Determine the (x, y) coordinate at the center of the cell enclosing the given text.  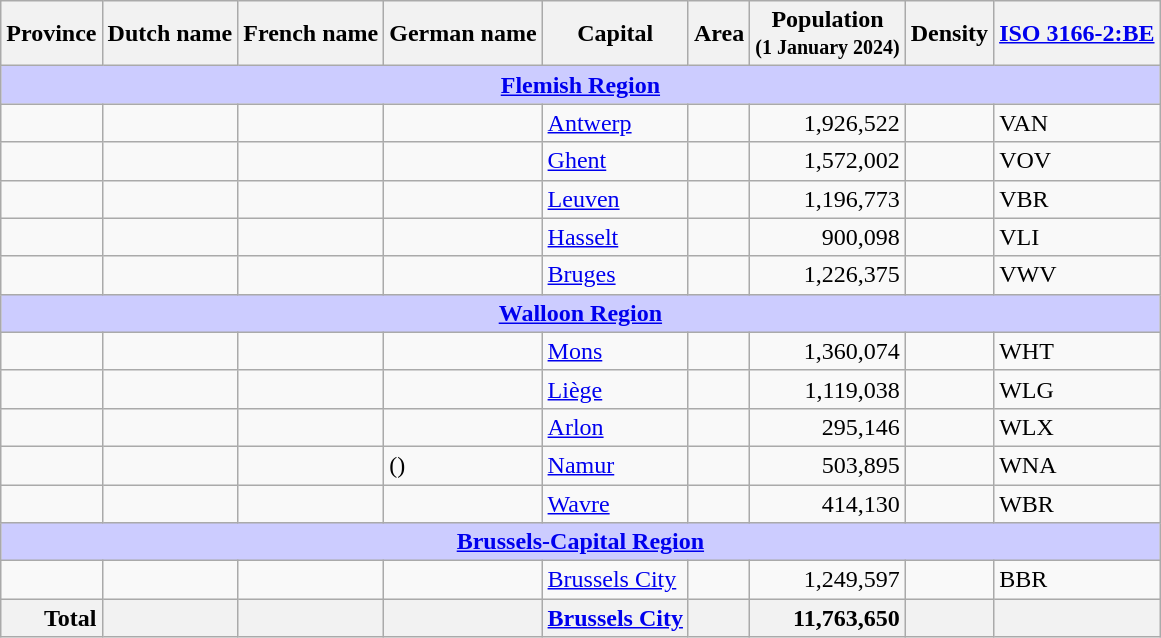
Population(1 January 2024) (828, 34)
295,146 (828, 427)
ISO 3166-2:BE (1077, 34)
VLI (1077, 237)
Leuven (615, 199)
Province (52, 34)
WNA (1077, 465)
900,098 (828, 237)
503,895 (828, 465)
Wavre (615, 503)
VWV (1077, 275)
Arlon (615, 427)
1,249,597 (828, 580)
Density (949, 34)
VOV (1077, 161)
1,572,002 (828, 161)
VAN (1077, 123)
1,226,375 (828, 275)
French name (311, 34)
BBR (1077, 580)
Namur (615, 465)
1,196,773 (828, 199)
() (463, 465)
Area (718, 34)
Total (52, 618)
VBR (1077, 199)
German name (463, 34)
Antwerp (615, 123)
WHT (1077, 351)
Bruges (615, 275)
1,119,038 (828, 389)
1,360,074 (828, 351)
Ghent (615, 161)
Brussels-Capital Region (580, 542)
Hasselt (615, 237)
Flemish Region (580, 85)
Mons (615, 351)
1,926,522 (828, 123)
Walloon Region (580, 313)
Capital (615, 34)
Liège (615, 389)
414,130 (828, 503)
WLG (1077, 389)
11,763,650 (828, 618)
WLX (1077, 427)
Dutch name (170, 34)
WBR (1077, 503)
